Pinpoint the cell where the given text exists, returning its (x, y) midpoint coordinate. 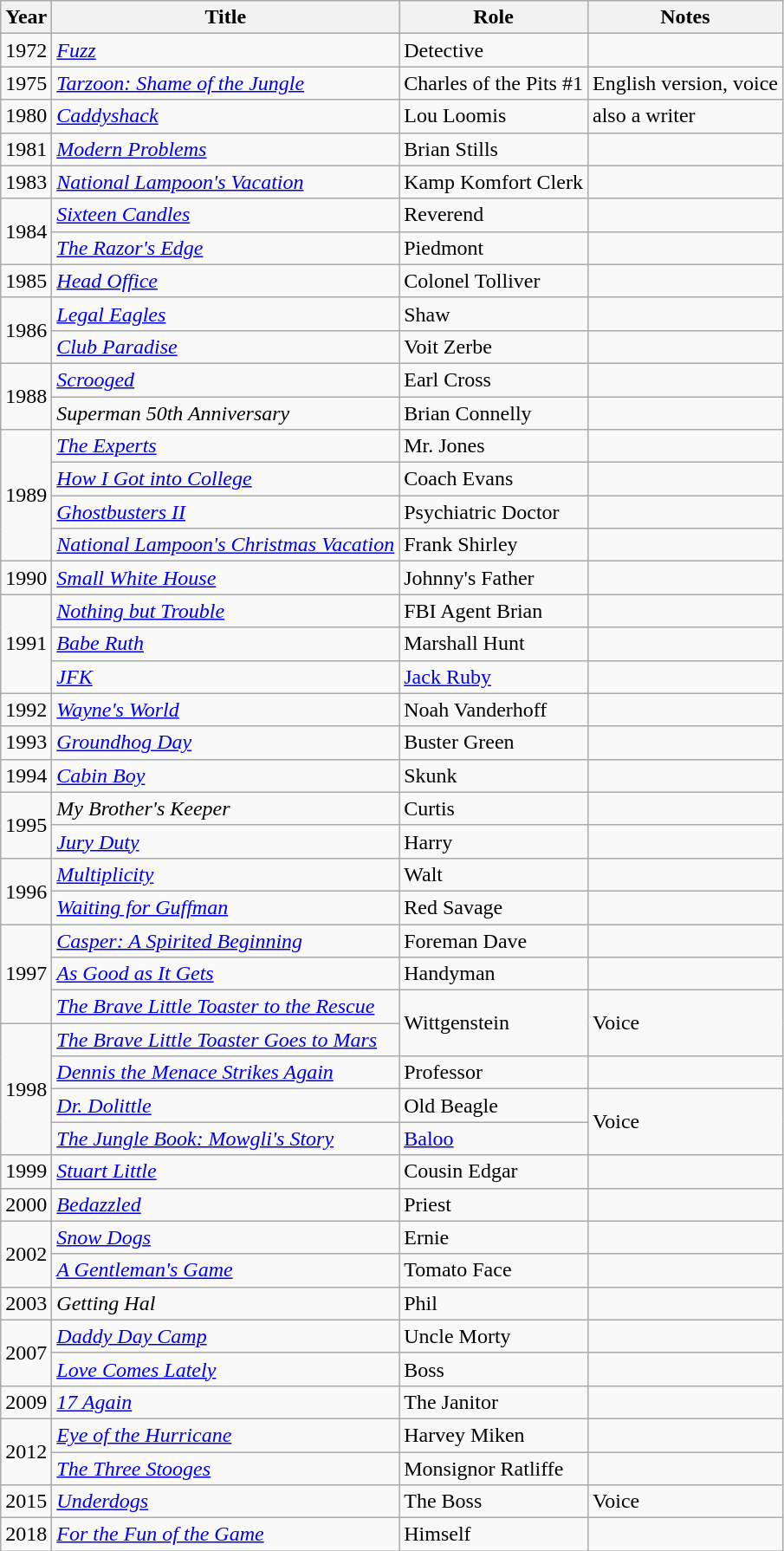
Role (494, 17)
Modern Problems (225, 149)
Uncle Morty (494, 1336)
Cousin Edgar (494, 1171)
Waiting for Guffman (225, 907)
Lou Loomis (494, 116)
As Good as It Gets (225, 974)
How I Got into College (225, 479)
1995 (26, 825)
Jury Duty (225, 841)
2007 (26, 1353)
Brian Stills (494, 149)
Harry (494, 841)
Love Comes Lately (225, 1369)
Curtis (494, 808)
Tarzoon: Shame of the Jungle (225, 83)
FBI Agent Brian (494, 611)
Caddyshack (225, 116)
Legal Eagles (225, 314)
1992 (26, 710)
My Brother's Keeper (225, 808)
Earl Cross (494, 380)
Daddy Day Camp (225, 1336)
Small White House (225, 578)
Buster Green (494, 743)
2018 (26, 1535)
Multiplicity (225, 874)
2000 (26, 1204)
Kamp Komfort Clerk (494, 182)
Noah Vanderhoff (494, 710)
1993 (26, 743)
A Gentleman's Game (225, 1270)
1990 (26, 578)
Club Paradise (225, 347)
1991 (26, 644)
Handyman (494, 974)
Wayne's World (225, 710)
Ghostbusters II (225, 512)
Year (26, 17)
1998 (26, 1089)
Snow Dogs (225, 1237)
Colonel Tolliver (494, 281)
English version, voice (684, 83)
1996 (26, 891)
Sixteen Candles (225, 215)
1983 (26, 182)
Psychiatric Doctor (494, 512)
Johnny's Father (494, 578)
Nothing but Trouble (225, 611)
Marshall Hunt (494, 644)
2009 (26, 1402)
The Jungle Book: Mowgli's Story (225, 1139)
Detective (494, 50)
Walt (494, 874)
Shaw (494, 314)
Casper: A Spirited Beginning (225, 940)
Foreman Dave (494, 940)
Piedmont (494, 248)
Boss (494, 1369)
1988 (26, 396)
Underdogs (225, 1502)
17 Again (225, 1402)
Head Office (225, 281)
1984 (26, 231)
The Brave Little Toaster to the Rescue (225, 1007)
1980 (26, 116)
The Experts (225, 446)
Fuzz (225, 50)
Bedazzled (225, 1204)
1975 (26, 83)
Frank Shirley (494, 545)
National Lampoon's Vacation (225, 182)
Dennis the Menace Strikes Again (225, 1073)
1985 (26, 281)
Scrooged (225, 380)
also a writer (684, 116)
Jack Ruby (494, 677)
2003 (26, 1303)
Tomato Face (494, 1270)
Charles of the Pits #1 (494, 83)
Himself (494, 1535)
Harvey Miken (494, 1435)
Groundhog Day (225, 743)
Notes (684, 17)
Voit Zerbe (494, 347)
Brian Connelly (494, 413)
Babe Ruth (225, 644)
Getting Hal (225, 1303)
2002 (26, 1254)
1994 (26, 775)
Eye of the Hurricane (225, 1435)
The Razor's Edge (225, 248)
Reverend (494, 215)
The Brave Little Toaster Goes to Mars (225, 1040)
For the Fun of the Game (225, 1535)
Professor (494, 1073)
JFK (225, 677)
1981 (26, 149)
National Lampoon's Christmas Vacation (225, 545)
Cabin Boy (225, 775)
1997 (26, 973)
Baloo (494, 1139)
Mr. Jones (494, 446)
The Janitor (494, 1402)
2012 (26, 1451)
The Boss (494, 1502)
Priest (494, 1204)
Stuart Little (225, 1171)
Ernie (494, 1237)
Monsignor Ratliffe (494, 1469)
Old Beagle (494, 1106)
Red Savage (494, 907)
Superman 50th Anniversary (225, 413)
Phil (494, 1303)
1999 (26, 1171)
2015 (26, 1502)
The Three Stooges (225, 1469)
Title (225, 17)
1989 (26, 496)
1986 (26, 330)
Coach Evans (494, 479)
Wittgenstein (494, 1023)
1972 (26, 50)
Skunk (494, 775)
Dr. Dolittle (225, 1106)
